For the text-containing cell, return its midpoint in [x, y] coordinate format. 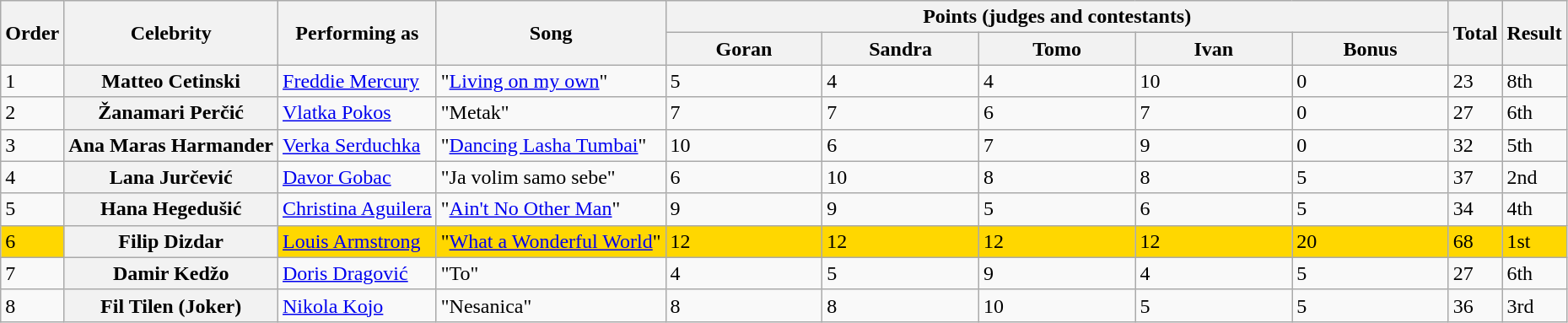
Ana Maras Harmander [171, 145]
"To" [551, 273]
Bonus [1371, 49]
2 [32, 113]
Freddie Mercury [358, 81]
"Living on my own" [551, 81]
Song [551, 33]
Order [32, 33]
32 [1475, 145]
Sandra [901, 49]
Ivan [1214, 49]
Matteo Cetinski [171, 81]
Damir Kedžo [171, 273]
Total [1475, 33]
8th [1534, 81]
Lana Jurčević [171, 177]
Performing as [358, 33]
Christina Aguilera [358, 209]
36 [1475, 305]
"What a Wonderful World" [551, 241]
Doris Dragović [358, 273]
Filip Dizdar [171, 241]
Fil Tilen (Joker) [171, 305]
5th [1534, 145]
2nd [1534, 177]
Tomo [1057, 49]
Goran [744, 49]
20 [1371, 241]
Davor Gobac [358, 177]
Hana Hegedušić [171, 209]
"Nesanica" [551, 305]
3 [32, 145]
1st [1534, 241]
Result [1534, 33]
1 [32, 81]
"Ja volim samo sebe" [551, 177]
Verka Serduchka [358, 145]
3rd [1534, 305]
Celebrity [171, 33]
"Dancing Lasha Tumbai" [551, 145]
"Ain't No Other Man" [551, 209]
4th [1534, 209]
Nikola Kojo [358, 305]
Louis Armstrong [358, 241]
Vlatka Pokos [358, 113]
"Metak" [551, 113]
34 [1475, 209]
23 [1475, 81]
68 [1475, 241]
Points (judges and contestants) [1057, 17]
Žanamari Perčić [171, 113]
37 [1475, 177]
